Extract the (X, Y) coordinate from the center of the cell holding the provided text.  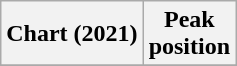
Peakposition (189, 34)
Chart (2021) (72, 34)
